Provide the (X, Y) coordinate of the cell's center where the given text is located.  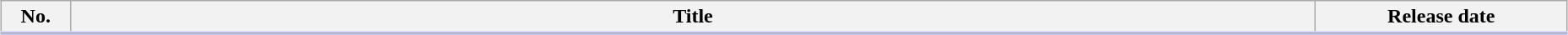
Title (693, 17)
Release date (1441, 17)
No. (35, 17)
